Provide the (x, y) coordinate of the cell's center where the given text is located.  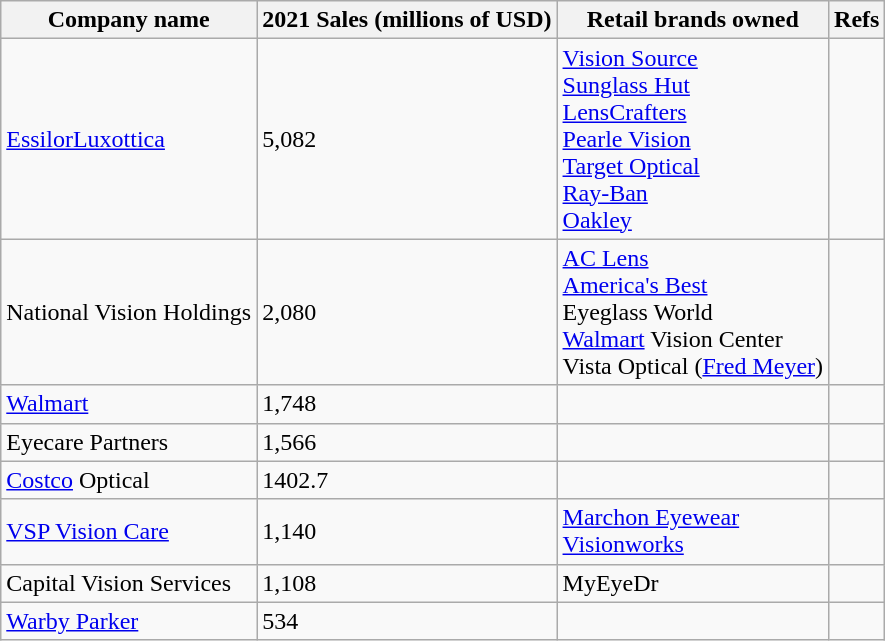
AC LensAmerica's BestEyeglass WorldWalmart Vision Center Vista Optical (Fred Meyer) (693, 312)
1,566 (407, 442)
2,080 (407, 312)
National Vision Holdings (129, 312)
Walmart (129, 404)
5,082 (407, 139)
Refs (857, 20)
1,108 (407, 583)
534 (407, 621)
VSP Vision Care (129, 532)
Capital Vision Services (129, 583)
1402.7 (407, 480)
Eyecare Partners (129, 442)
EssilorLuxottica (129, 139)
1,748 (407, 404)
Retail brands owned (693, 20)
Costco Optical (129, 480)
Marchon EyewearVisionworks (693, 532)
MyEyeDr (693, 583)
1,140 (407, 532)
Company name (129, 20)
2021 Sales (millions of USD) (407, 20)
Warby Parker (129, 621)
Vision SourceSunglass HutLensCraftersPearle VisionTarget OpticalRay-BanOakley (693, 139)
